Capture the cell that displays the provided text and extract its (x, y) central coordinate. 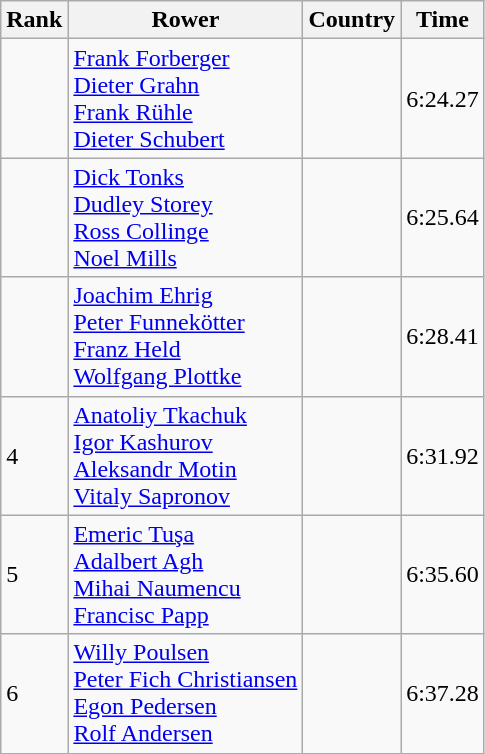
6:28.41 (443, 336)
Joachim EhrigPeter FunnekötterFranz HeldWolfgang Plottke (186, 336)
Country (352, 20)
Rower (186, 20)
4 (34, 456)
5 (34, 574)
Frank ForbergerDieter GrahnFrank RühleDieter Schubert (186, 98)
Willy PoulsenPeter Fich ChristiansenEgon PedersenRolf Andersen (186, 694)
Anatoliy TkachukIgor KashurovAleksandr MotinVitaly Sapronov (186, 456)
6:37.28 (443, 694)
6 (34, 694)
6:35.60 (443, 574)
Dick TonksDudley StoreyRoss CollingeNoel Mills (186, 218)
Rank (34, 20)
6:25.64 (443, 218)
6:24.27 (443, 98)
Emeric TuşaAdalbert AghMihai NaumencuFrancisc Papp (186, 574)
Time (443, 20)
6:31.92 (443, 456)
